Determine the (x, y) coordinate at the center of the cell enclosing the given text.  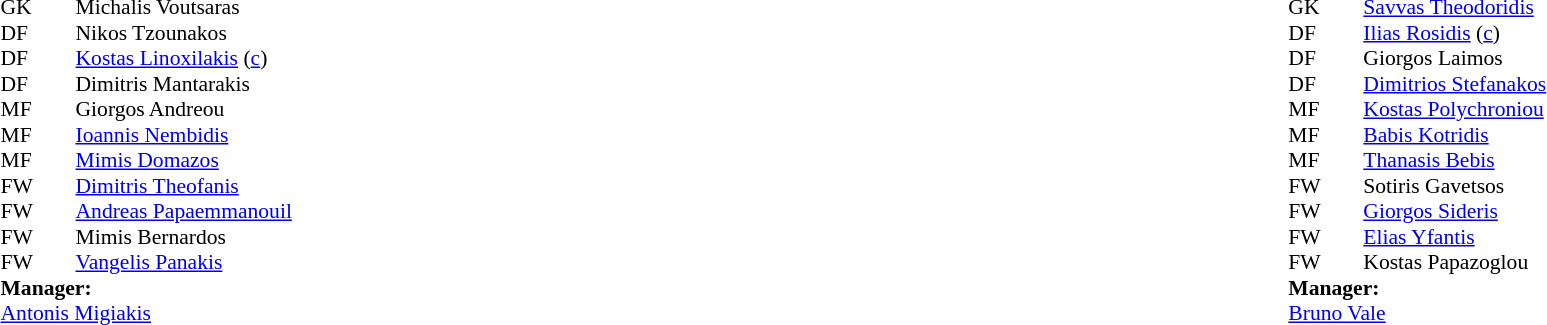
Ilias Rosidis (c) (1454, 33)
Giorgos Sideris (1454, 211)
Giorgos Laimos (1454, 59)
Mimis Bernardos (184, 237)
Dimitris Mantarakis (184, 84)
Ioannis Nembidis (184, 135)
Vangelis Panakis (184, 263)
Elias Yfantis (1454, 237)
Giorgos Andreou (184, 109)
Dimitris Theofanis (184, 186)
Mimis Domazos (184, 161)
Thanasis Bebis (1454, 161)
Nikos Tzounakos (184, 33)
Andreas Papaemmanouil (184, 211)
Dimitrios Stefanakos (1454, 84)
Kostas Papazoglou (1454, 263)
Sotiris Gavetsos (1454, 186)
Babis Kotridis (1454, 135)
Kostas Polychroniou (1454, 109)
Kostas Linoxilakis (c) (184, 59)
